Capture the cell that displays the provided text and extract its [X, Y] central coordinate. 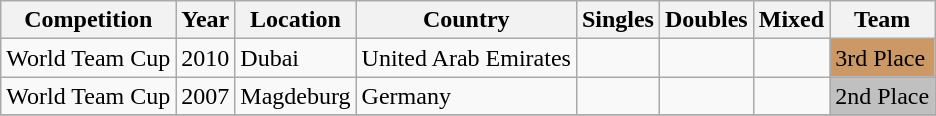
Competition [88, 20]
Mixed [791, 20]
3rd Place [882, 58]
2nd Place [882, 96]
2010 [206, 58]
Location [296, 20]
Country [466, 20]
Dubai [296, 58]
Doubles [706, 20]
Magdeburg [296, 96]
Year [206, 20]
2007 [206, 96]
United Arab Emirates [466, 58]
Team [882, 20]
Singles [618, 20]
Germany [466, 96]
